Search for the cell housing the specified text and yield its [x, y] center coordinate. 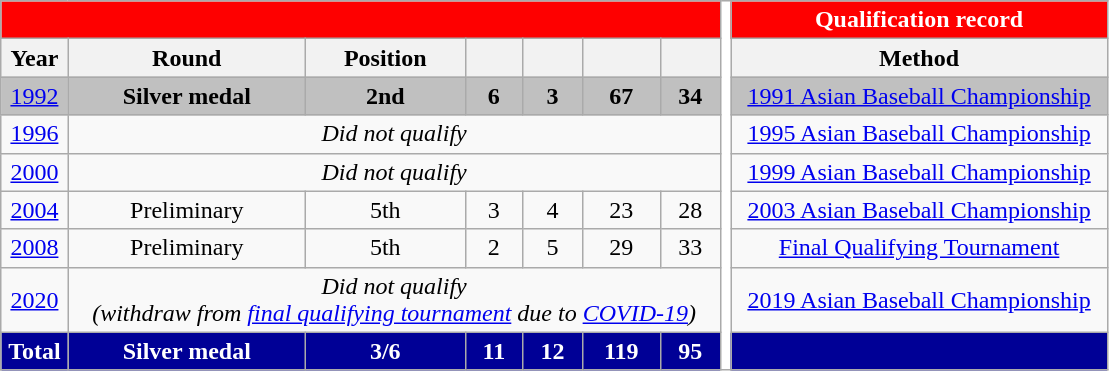
Total [34, 351]
67 [621, 96]
1999 Asian Baseball Championship [919, 172]
95 [690, 351]
1996 [34, 134]
Year [34, 58]
1995 Asian Baseball Championship [919, 134]
2003 Asian Baseball Championship [919, 210]
11 [494, 351]
119 [621, 351]
2004 [34, 210]
1992 [34, 96]
Qualification record [919, 20]
28 [690, 210]
2 [494, 248]
4 [553, 210]
Round [186, 58]
5 [553, 248]
Did not qualify(withdraw from final qualifying tournament due to COVID-19) [394, 300]
Final Qualifying Tournament [919, 248]
Position [385, 58]
12 [553, 351]
23 [621, 210]
6 [494, 96]
2020 [34, 300]
1991 Asian Baseball Championship [919, 96]
2nd [385, 96]
2000 [34, 172]
2019 Asian Baseball Championship [919, 300]
33 [690, 248]
34 [690, 96]
29 [621, 248]
3/6 [385, 351]
2008 [34, 248]
Method [919, 58]
